Detect which cell encompasses the target text, then output its [X, Y] center coordinate. 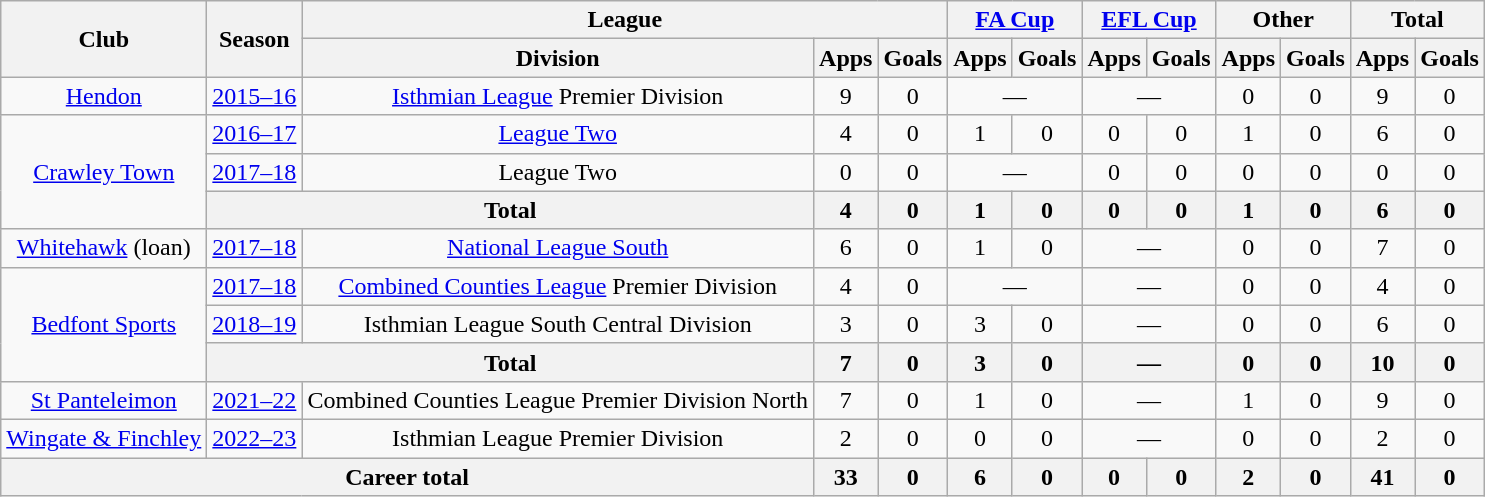
41 [1382, 477]
Isthmian League South Central Division [558, 324]
Season [254, 39]
2015–16 [254, 96]
Combined Counties League Premier Division North [558, 400]
FA Cup [1015, 20]
Other [1283, 20]
National League South [558, 248]
League [625, 20]
10 [1382, 362]
2016–17 [254, 134]
2018–19 [254, 324]
Hendon [104, 96]
2022–23 [254, 438]
33 [846, 477]
Bedfont Sports [104, 324]
Club [104, 39]
St Panteleimon [104, 400]
Whitehawk (loan) [104, 248]
2021–22 [254, 400]
Combined Counties League Premier Division [558, 286]
Division [558, 58]
Crawley Town [104, 172]
Career total [408, 477]
EFL Cup [1149, 20]
Wingate & Finchley [104, 438]
